Find where the given text appears and provide that cell's center as (X, Y) coordinate. 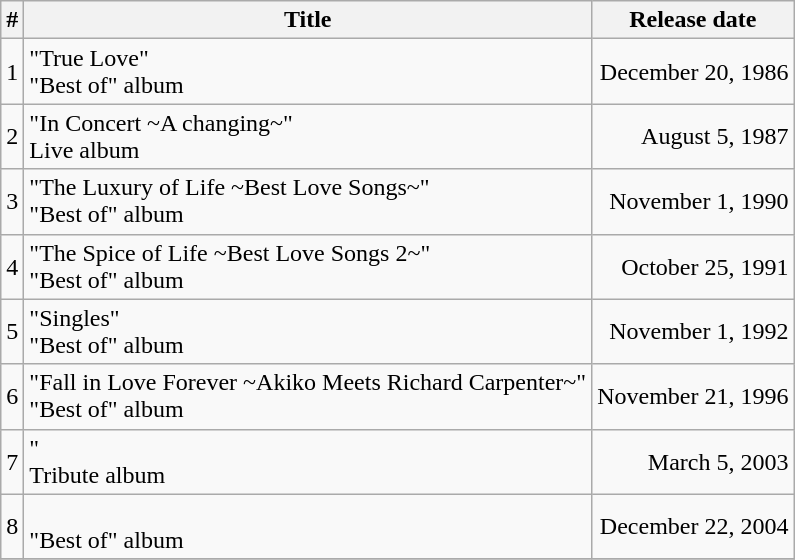
5 (12, 332)
Title (308, 20)
"Fall in Love Forever ~Akiko Meets Richard Carpenter~" "Best of" album (308, 396)
"In Concert ~A changing~" Live album (308, 136)
8 (12, 526)
2 (12, 136)
" Tribute album (308, 462)
"Best of" album (308, 526)
# (12, 20)
4 (12, 266)
December 22, 2004 (693, 526)
November 21, 1996 (693, 396)
"The Luxury of Life ~Best Love Songs~" "Best of" album (308, 202)
3 (12, 202)
December 20, 1986 (693, 72)
November 1, 1990 (693, 202)
August 5, 1987 (693, 136)
"The Spice of Life ~Best Love Songs 2~" "Best of" album (308, 266)
Release date (693, 20)
7 (12, 462)
1 (12, 72)
March 5, 2003 (693, 462)
October 25, 1991 (693, 266)
"Singles" "Best of" album (308, 332)
6 (12, 396)
"True Love" "Best of" album (308, 72)
November 1, 1992 (693, 332)
